Scan for the cell matching the given text and deliver its [X, Y] coordinate at center. 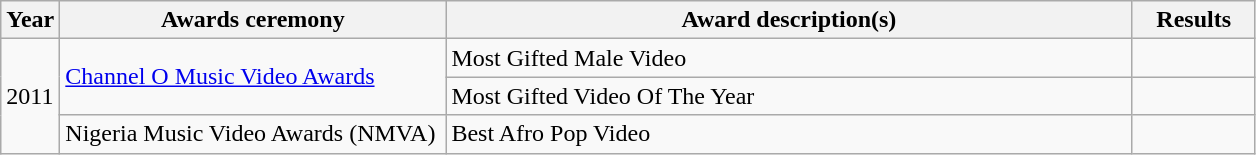
Award description(s) [789, 20]
Channel O Music Video Awards [253, 77]
Year [30, 20]
Best Afro Pop Video [789, 134]
Most Gifted Male Video [789, 58]
Most Gifted Video Of The Year [789, 96]
Awards ceremony [253, 20]
Nigeria Music Video Awards (NMVA) [253, 134]
2011 [30, 96]
Results [1194, 20]
